Locate the cell with the specified text and output its [x, y] center coordinate. 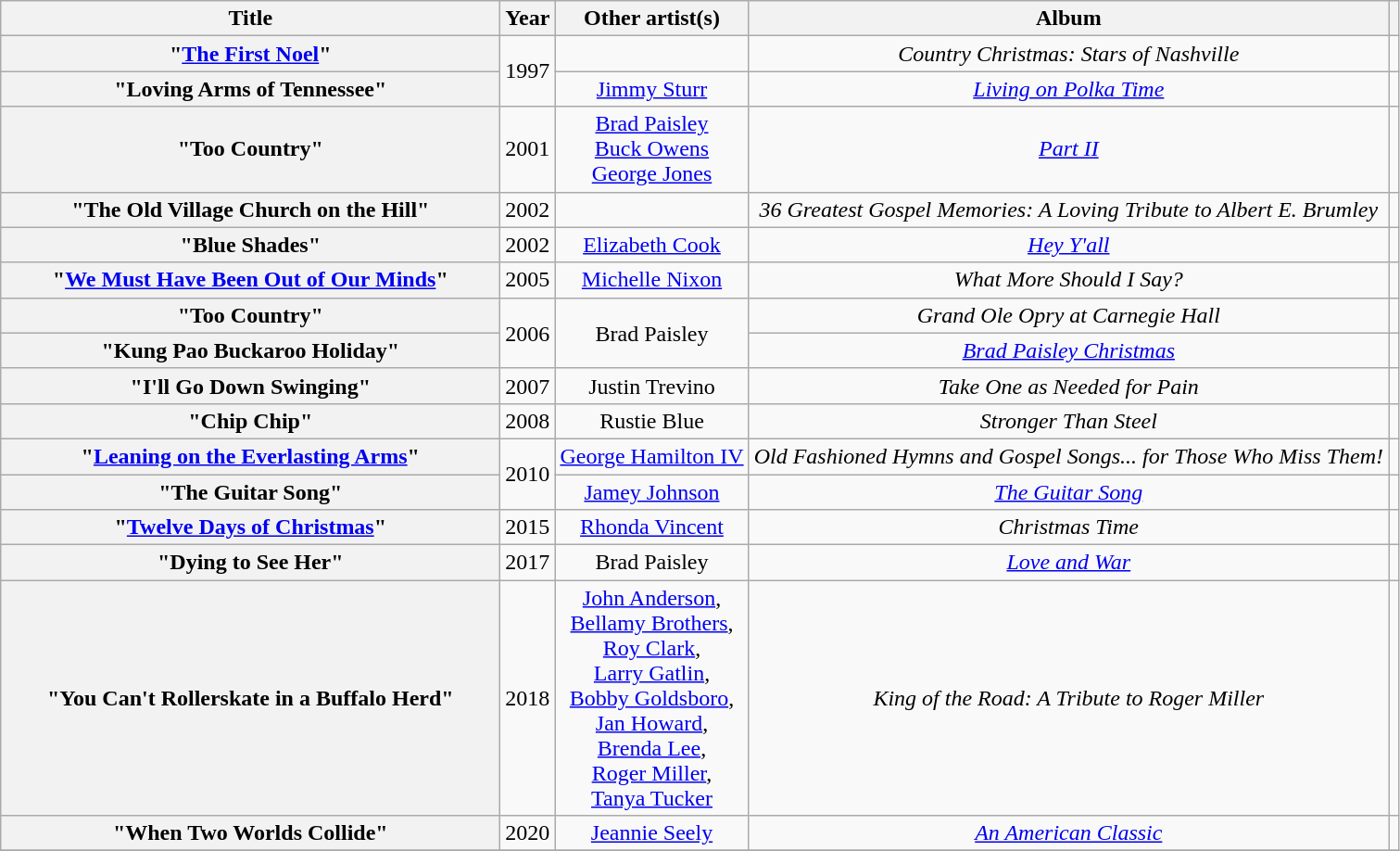
Title [250, 19]
Michelle Nixon [652, 280]
"Dying to See Her" [250, 563]
King of the Road: A Tribute to Roger Miller [1068, 698]
Justin Trevino [652, 386]
The Guitar Song [1068, 492]
Take One as Needed for Pain [1068, 386]
2006 [528, 333]
Love and War [1068, 563]
2008 [528, 421]
2005 [528, 280]
Rhonda Vincent [652, 527]
"When Two Worlds Collide" [250, 833]
What More Should I Say? [1068, 280]
John Anderson,Bellamy Brothers,Roy Clark,Larry Gatlin,Bobby Goldsboro,Jan Howard,Brenda Lee,Roger Miller,Tanya Tucker [652, 698]
2010 [528, 474]
Other artist(s) [652, 19]
"The Guitar Song" [250, 492]
Brad Paisley Christmas [1068, 350]
Jeannie Seely [652, 833]
Hey Y'all [1068, 245]
"You Can't Rollerskate in a Buffalo Herd" [250, 698]
2018 [528, 698]
"Kung Pao Buckaroo Holiday" [250, 350]
An American Classic [1068, 833]
2015 [528, 527]
"We Must Have Been Out of Our Minds" [250, 280]
Rustie Blue [652, 421]
Brad PaisleyBuck OwensGeorge Jones [652, 149]
Jamey Johnson [652, 492]
"Loving Arms of Tennessee" [250, 89]
Stronger Than Steel [1068, 421]
Country Christmas: Stars of Nashville [1068, 54]
2017 [528, 563]
2007 [528, 386]
"Blue Shades" [250, 245]
2020 [528, 833]
Christmas Time [1068, 527]
Elizabeth Cook [652, 245]
Old Fashioned Hymns and Gospel Songs... for Those Who Miss Them! [1068, 456]
"I'll Go Down Swinging" [250, 386]
Grand Ole Opry at Carnegie Hall [1068, 315]
"The First Noel" [250, 54]
Jimmy Sturr [652, 89]
Album [1068, 19]
"The Old Village Church on the Hill" [250, 210]
"Chip Chip" [250, 421]
Part II [1068, 149]
"Leaning on the Everlasting Arms" [250, 456]
1997 [528, 71]
George Hamilton IV [652, 456]
"Twelve Days of Christmas" [250, 527]
36 Greatest Gospel Memories: A Loving Tribute to Albert E. Brumley [1068, 210]
Year [528, 19]
2001 [528, 149]
Living on Polka Time [1068, 89]
